Capture the cell that displays the provided text and extract its (X, Y) central coordinate. 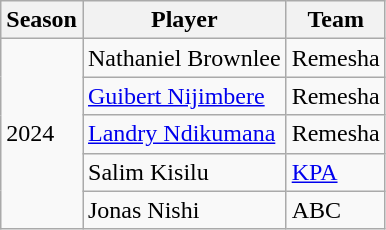
Nathaniel Brownlee (184, 58)
2024 (42, 134)
Jonas Nishi (184, 210)
Guibert Nijimbere (184, 96)
Player (184, 20)
Season (42, 20)
Team (336, 20)
Landry Ndikumana (184, 134)
KPA (336, 172)
ABC (336, 210)
Salim Kisilu (184, 172)
